Pinpoint the cell where the given text exists, returning its (x, y) midpoint coordinate. 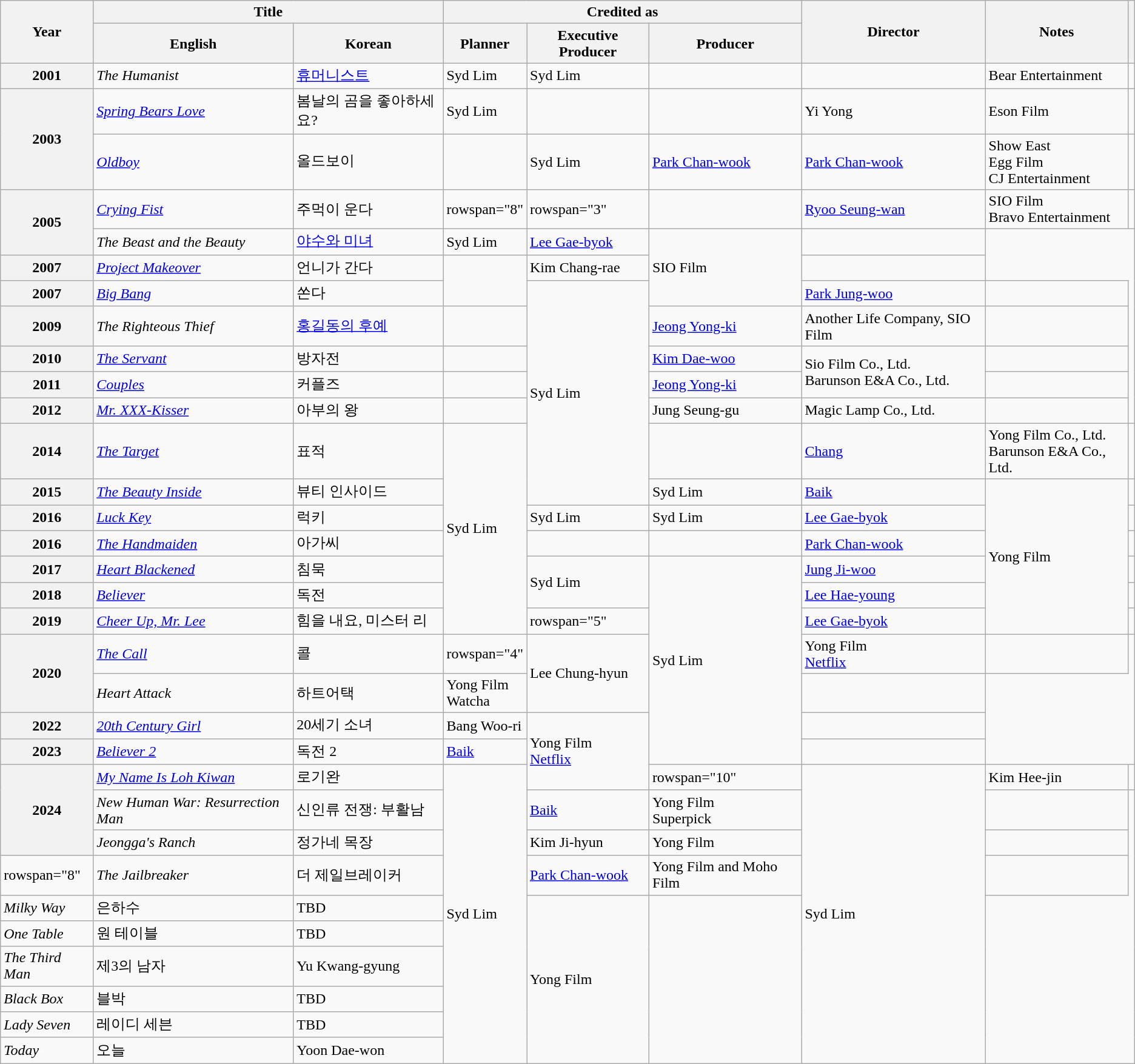
Kim Hee-jin (1056, 777)
Ryoo Seung-wan (894, 210)
원 테이블 (193, 934)
Jung Ji-woo (894, 570)
SIO Film (725, 268)
제3의 남자 (193, 966)
Lee Hae-young (894, 595)
rowspan="10" (725, 777)
One Table (47, 934)
로기완 (369, 777)
Believer 2 (193, 752)
20th Century Girl (193, 726)
The Servant (193, 359)
럭키 (369, 518)
Title (268, 12)
2011 (47, 384)
휴머니스트 (369, 76)
Couples (193, 384)
The Beast and the Beauty (193, 243)
Milky Way (47, 908)
힘을 내요, 미스터 리 (369, 621)
Credited as (622, 12)
야수와 미녀 (369, 243)
2015 (47, 492)
뷰티 인사이드 (369, 492)
독전 (369, 595)
Chang (894, 451)
신인류 전쟁: 부활남 (369, 810)
English (193, 44)
Kim Ji-hyun (588, 843)
Eson Film (1056, 111)
Executive Producer (588, 44)
20세기 소녀 (369, 726)
2012 (47, 411)
아가씨 (369, 543)
Lee Chung-hyun (588, 674)
Korean (369, 44)
Believer (193, 595)
Kim Chang-rae (588, 268)
Bear Entertainment (1056, 76)
Year (47, 32)
표적 (369, 451)
The Handmaiden (193, 543)
2020 (47, 674)
정가네 목장 (369, 843)
하트어택 (369, 694)
Spring Bears Love (193, 111)
Yoon Dae-won (369, 1050)
2001 (47, 76)
2022 (47, 726)
The Righteous Thief (193, 326)
주먹이 운다 (369, 210)
Lady Seven (47, 1025)
Sio Film Co., Ltd.Barunson E&A Co., Ltd. (894, 371)
My Name Is Loh Kiwan (193, 777)
The Target (193, 451)
2024 (47, 810)
Today (47, 1050)
Another Life Company, SIO Film (894, 326)
Heart Attack (193, 694)
Planner (485, 44)
더 제일브레이커 (369, 875)
독전 2 (369, 752)
쏜다 (369, 293)
2009 (47, 326)
The Jailbreaker (193, 875)
홍길동의 후예 (369, 326)
Crying Fist (193, 210)
Show EastEgg FilmCJ Entertainment (1056, 161)
Magic Lamp Co., Ltd. (894, 411)
Yong Film Co., Ltd.Barunson E&A Co., Ltd. (1056, 451)
Bang Woo-ri (485, 726)
Director (894, 32)
Producer (725, 44)
The Beauty Inside (193, 492)
커플즈 (369, 384)
Yong FilmWatcha (485, 694)
언니가 간다 (369, 268)
Big Bang (193, 293)
Yi Yong (894, 111)
Mr. XXX-Kisser (193, 411)
봄날의 곰을 좋아하세요? (369, 111)
오늘 (193, 1050)
Oldboy (193, 161)
Project Makeover (193, 268)
은하수 (193, 908)
Park Jung-woo (894, 293)
2010 (47, 359)
The Humanist (193, 76)
The Third Man (47, 966)
방자전 (369, 359)
2014 (47, 451)
Yong FilmSuperpick (725, 810)
rowspan="5" (588, 621)
rowspan="3" (588, 210)
2018 (47, 595)
Notes (1056, 32)
2003 (47, 139)
올드보이 (369, 161)
침묵 (369, 570)
콜 (369, 654)
Heart Blackened (193, 570)
The Call (193, 654)
아부의 왕 (369, 411)
Jeongga's Ranch (193, 843)
Black Box (47, 999)
New Human War: Resurrection Man (193, 810)
2019 (47, 621)
Jung Seung-gu (725, 411)
2017 (47, 570)
Luck Key (193, 518)
SIO FilmBravo Entertainment (1056, 210)
Kim Dae-woo (725, 359)
Cheer Up, Mr. Lee (193, 621)
블박 (193, 999)
레이디 세븐 (193, 1025)
Yong Film and Moho Film (725, 875)
2023 (47, 752)
Yu Kwang-gyung (369, 966)
2005 (47, 223)
rowspan="4" (485, 654)
